Scan for the cell matching the given text and deliver its (x, y) coordinate at center. 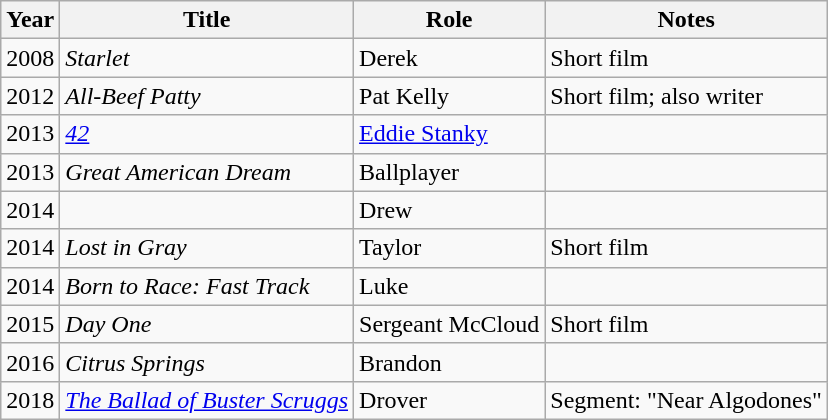
Year (30, 20)
Drew (450, 210)
Luke (450, 286)
Brandon (450, 362)
Notes (686, 20)
Born to Race: Fast Track (207, 286)
All-Beef Patty (207, 96)
2015 (30, 324)
The Ballad of Buster Scruggs (207, 400)
2018 (30, 400)
Pat Kelly (450, 96)
Eddie Stanky (450, 134)
Taylor (450, 248)
Drover (450, 400)
Short film; also writer (686, 96)
Citrus Springs (207, 362)
Sergeant McCloud (450, 324)
Derek (450, 58)
Ballplayer (450, 172)
Lost in Gray (207, 248)
Great American Dream (207, 172)
42 (207, 134)
Day One (207, 324)
2008 (30, 58)
Segment: "Near Algodones" (686, 400)
Starlet (207, 58)
Role (450, 20)
Title (207, 20)
2016 (30, 362)
2012 (30, 96)
